Return (x, y) of the center of cell containing provided text 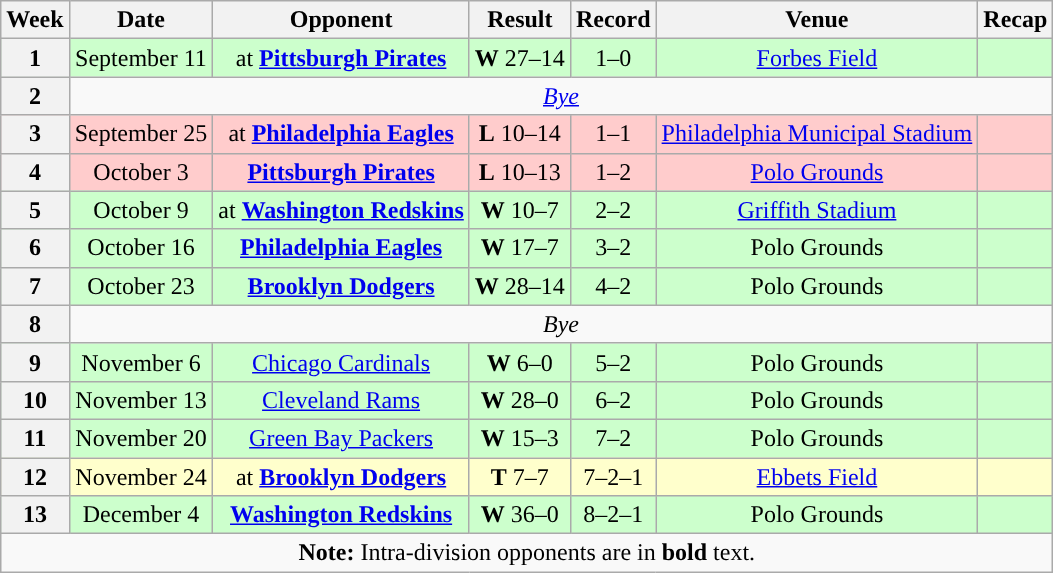
November 6 (141, 362)
Washington Redskins (341, 515)
Result (520, 20)
W 28–14 (520, 286)
3–2 (613, 248)
November 24 (141, 477)
13 (35, 515)
October 9 (141, 210)
W 15–3 (520, 438)
October 16 (141, 248)
W 17–7 (520, 248)
September 25 (141, 134)
Week (35, 20)
Green Bay Packers (341, 438)
L 10–14 (520, 134)
Pittsburgh Pirates (341, 172)
7–2 (613, 438)
6–2 (613, 400)
December 4 (141, 515)
T 7–7 (520, 477)
W 6–0 (520, 362)
Ebbets Field (817, 477)
Cleveland Rams (341, 400)
at Philadelphia Eagles (341, 134)
Recap (1016, 20)
at Pittsburgh Pirates (341, 58)
1–2 (613, 172)
October 3 (141, 172)
Brooklyn Dodgers (341, 286)
Note: Intra-division opponents are in bold text. (527, 553)
2 (35, 96)
October 23 (141, 286)
Philadelphia Eagles (341, 248)
Date (141, 20)
Record (613, 20)
at Washington Redskins (341, 210)
Griffith Stadium (817, 210)
Chicago Cardinals (341, 362)
8 (35, 324)
5–2 (613, 362)
W 28–0 (520, 400)
12 (35, 477)
W 36–0 (520, 515)
November 20 (141, 438)
7–2–1 (613, 477)
Opponent (341, 20)
11 (35, 438)
September 11 (141, 58)
L 10–13 (520, 172)
November 13 (141, 400)
4 (35, 172)
3 (35, 134)
W 10–7 (520, 210)
at Brooklyn Dodgers (341, 477)
5 (35, 210)
Venue (817, 20)
6 (35, 248)
10 (35, 400)
2–2 (613, 210)
W 27–14 (520, 58)
1 (35, 58)
8–2–1 (613, 515)
9 (35, 362)
7 (35, 286)
Philadelphia Municipal Stadium (817, 134)
1–0 (613, 58)
Forbes Field (817, 58)
1–1 (613, 134)
4–2 (613, 286)
